Scan for the cell matching the given text and deliver its (x, y) coordinate at center. 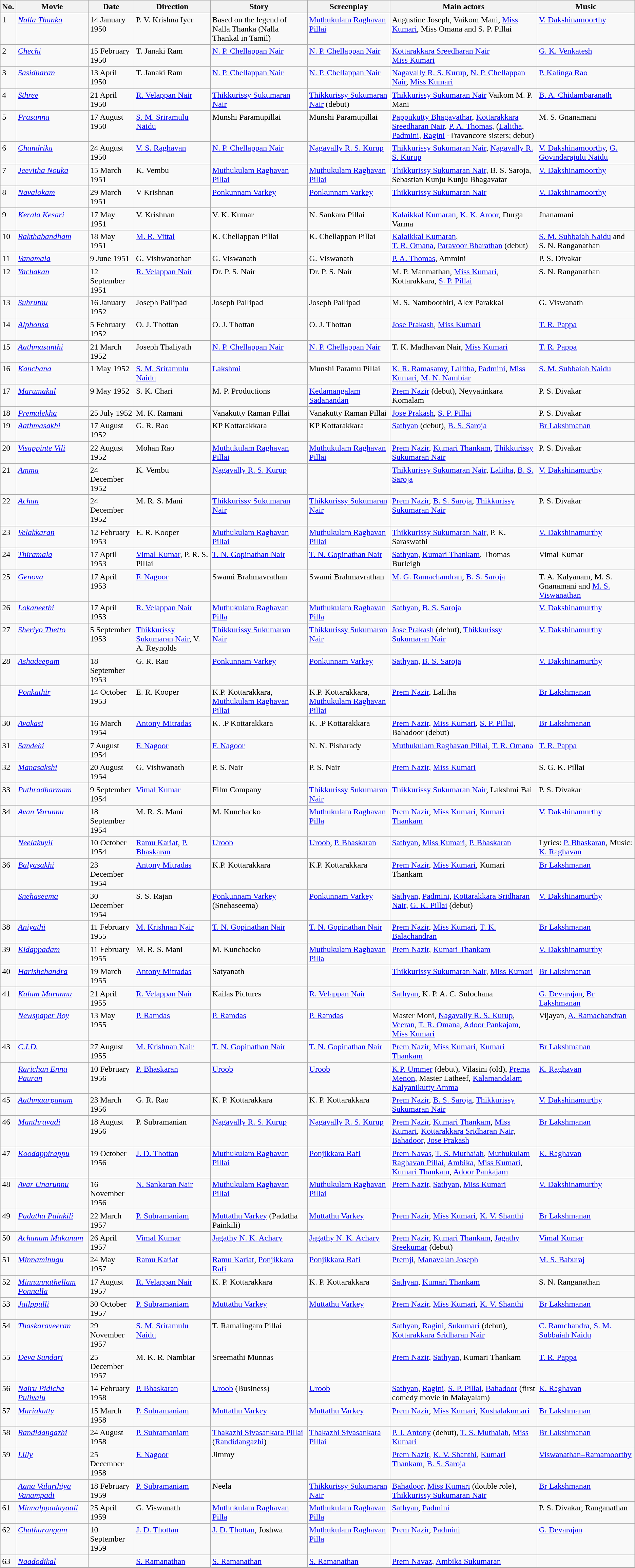
23 (8, 537)
63 (8, 1561)
Lilly (52, 1464)
Prem Nazir, Miss Kumari (463, 772)
M. G. Ramachandran, B. S. Saroja (463, 585)
15 (8, 351)
Ashadeepam (52, 670)
Velakkaran (52, 537)
6 (8, 153)
26 (8, 612)
22 March 1957 (111, 1220)
56 (8, 1393)
16 January 1952 (111, 307)
C. Ramchandra, S. M. Subbaiah Naidu (586, 1335)
Sathyan, K. P. A. C. Sulochana (463, 998)
Sathyan (debut), B. S. Saroja (463, 431)
B. A. Chidambaranath (586, 100)
7 August 1954 (111, 750)
22 (8, 510)
M. P. Manmathan, Miss Kumari, Kottarakkara, S. P. Pillai (463, 281)
Ramu Kariat (172, 1265)
16 (8, 374)
Sheriyo Thetto (52, 639)
Avakasi (52, 728)
16 November 1956 (111, 1194)
Thikkurissy Sukumaran Nair Vaikom M. P. Mani (463, 100)
Prem Nazir, Sathyan, Kumari Thankam (463, 1366)
Jose Prakash, S. P. Pillai (463, 413)
N. N. Pisharady (349, 750)
23 March 1956 (111, 1105)
V. S. Raghavan (172, 153)
Sthree (52, 100)
S. M. Subbaiah Naidu (586, 374)
9 (8, 219)
14 (8, 330)
G. Devarajan (586, 1539)
Minnalppadayaali (52, 1513)
P. Kalinga Rao (586, 77)
Sreemathi Munnas (259, 1366)
C.I.D. (52, 1051)
Manasakshi (52, 772)
Prem Nazir, Lalitha (463, 701)
Balyasakhi (52, 874)
Achan (52, 510)
31 (8, 750)
Thikkurissy Sukumaran Nair, V. A. Reynolds (172, 639)
Sasidharan (52, 77)
Thikkurissy Sukumaran Nair, P. K. Saraswathi (463, 537)
Kalaikkal Kumaran,T. R. Omana, Paravoor Bharathan (debut) (463, 241)
Aathmaarpanam (52, 1105)
57 (8, 1415)
Aniyathi (52, 932)
Nairu Pidicha Pulivalu (52, 1393)
14 February 1958 (111, 1393)
Kottarakkara Sreedharan NairMiss Kumari (463, 56)
Prem Nazir, Miss Kumari, S. P. Pillai, Bahadoor (debut) (463, 728)
49 (8, 1220)
Jeevitha Nouka (52, 175)
47 (8, 1163)
Thikkurissy Sukumaran Nair, Miss Kumari (463, 976)
P. Subramanian (172, 1131)
G. Vishwanathan (172, 258)
17 August 1950 (111, 126)
28 (8, 670)
5 September 1953 (111, 639)
Film Company (259, 794)
Satyanath (259, 976)
10 September 1959 (111, 1539)
14 January 1950 (111, 29)
55 (8, 1366)
Minnunnathellam Ponnalla (52, 1286)
Puthradharmam (52, 794)
No. (8, 7)
10 October 1954 (111, 848)
Thikkurissy Sukumaran Nair (debut) (349, 100)
Achanum Makanum (52, 1242)
T. A. Kalyanam, M. S. Gnanamani and M. S. Viswanathan (586, 585)
34 (8, 821)
Deva Sundari (52, 1366)
S. G. K. Pillai (586, 772)
25 July 1952 (111, 413)
Snehaseema (52, 905)
36 (8, 874)
Alphonsa (52, 330)
Jimmy (259, 1464)
Uroob, P. Bhaskaran (349, 848)
41 (8, 998)
V. Dakshinamoorthy, G. Govindarajulu Naidu (586, 153)
21 April 1950 (111, 100)
Sathyan, Padmini (463, 1513)
Prem Navaz, Ambika Sukumaran (463, 1561)
33 (8, 794)
38 (8, 932)
9 June 1951 (111, 258)
Kalaikkal Kumaran, K. K. Aroor, Durga Varma (463, 219)
15 March 1958 (111, 1415)
K.P. Ummer (debut), Vilasini (old), Prema Menon, Master Latheef, Kalamandalam Kalyanikutty Amma (463, 1078)
Thiramala (52, 559)
Prem Nazir, Kumari Thankam, Miss Kumari, Kottarakkara Sridharan Nair, Bahadoor, Jose Prakash (463, 1131)
G. K. Venkatesh (586, 56)
32 (8, 772)
Prem Nazir, Kumari Thankam, Jagathy Sreekumar (debut) (463, 1242)
Thakazhi Sivasankara Pillai (Randidangazhi) (259, 1437)
Nagavally R. S. Kurup, N. P. Chellappan Nair, Miss Kumari (463, 77)
20 (8, 452)
12 September 1951 (111, 281)
Genova (52, 585)
54 (8, 1335)
39 (8, 954)
29 November 1957 (111, 1335)
59 (8, 1464)
Sathyan, Padmini, Kottarakkara Sridharan Nair, G. K. Pillai (debut) (463, 905)
Amma (52, 479)
Aathmasakhi (52, 431)
M. R. Vittal (172, 241)
13 May 1955 (111, 1025)
Padatha Painkili (52, 1220)
Kalam Marunnu (52, 998)
Prem Nazir, Miss Kumari, Kushalakumari (463, 1415)
Marumakal (52, 395)
Augustine Joseph, Vaikom Mani, Miss Kumari, Miss Omana and S. P. Pillai (463, 29)
52 (8, 1286)
J. D. Thottan, Joshwa (259, 1539)
Story (259, 7)
Chathurangam (52, 1539)
25 April 1959 (111, 1513)
Viswanathan–Ramamoorthy (586, 1464)
9 September 1954 (111, 794)
3 (8, 77)
62 (8, 1539)
18 September 1954 (111, 821)
23 December 1954 (111, 874)
Nalla Thanka (52, 29)
N. Sankaran Nair (172, 1194)
Jnanamani (586, 219)
17 August 1957 (111, 1286)
Prem Nazir, K. V. Shanthi, Kumari Thankam, B. S. Saroja (463, 1464)
M. S. Baburaj (586, 1265)
13 (8, 307)
Minnaminugu (52, 1265)
Lokaneethi (52, 612)
1 May 1952 (111, 374)
9 May 1952 (111, 395)
61 (8, 1513)
Mohan Rao (172, 452)
Thikkurissy Sukumaran Nair, B. S. Saroja, Sebastian Kunju Kunju Bhagavatar (463, 175)
17 May 1951 (111, 219)
Aathmasanthi (52, 351)
Ramu Kariat, P. Bhaskaran (172, 848)
13 April 1950 (111, 77)
8 (8, 197)
18 February 1959 (111, 1490)
Kanchana (52, 374)
Based on the legend of Nalla Thanka (Nalla Thankal in Tamil) (259, 29)
26 April 1957 (111, 1242)
10 February 1956 (111, 1078)
Vimal Kumar, P. R. S. Pillai (172, 559)
27 (8, 639)
24 May 1957 (111, 1265)
Neela (259, 1490)
14 October 1953 (111, 701)
Jose Prakash, Miss Kumari (463, 330)
Aana Valarthiya Vanampadi (52, 1490)
Prem Navas, T. S. Muthaiah, Muthukulam Raghavan Pillai, Ambika, Miss Kumari, Kumari Thankam, Adoor Pankajam (463, 1163)
Avar Unarunnu (52, 1194)
Jailppulli (52, 1309)
Thikkurissy Sukumaran Nair, Lalitha, B. S. Saroja (463, 479)
Sandehi (52, 750)
1 (8, 29)
30 December 1954 (111, 905)
Sathyan, Ragini, S. P. Pillai, Bahadoor (first comedy movie in Malayalam) (463, 1393)
Muttathu Varkey (Padatha Painkili) (259, 1220)
15 March 1951 (111, 175)
Yachakan (52, 281)
18 May 1951 (111, 241)
M. K. Ramani (172, 413)
16 March 1954 (111, 728)
Mariakutty (52, 1415)
Ponkathir (52, 701)
Rarichan Enna Pauran (52, 1078)
Ramu Kariat, Ponjikkara Rafi (259, 1265)
G. Devarajan, Br Lakshmanan (586, 998)
M. S. Namboothiri, Alex Parakkal (463, 307)
45 (8, 1105)
46 (8, 1131)
Chandrika (52, 153)
P. V. Krishna Iyer (172, 29)
11 (8, 258)
Uroob (Business) (259, 1393)
P. A. Thomas, Ammini (463, 258)
Sathyan, Kumari Thankam (463, 1286)
Prem Nazir, Kumari Thankam (463, 954)
53 (8, 1309)
20 August 1954 (111, 772)
12 (8, 281)
Vijayan, A. Ramachandran (586, 1025)
Suhruthu (52, 307)
48 (8, 1194)
19 March 1955 (111, 976)
Ponkunnam Varkey (Snehaseema) (259, 905)
22 August 1952 (111, 452)
21 March 1952 (111, 351)
Munshi Paramu Pillai (349, 374)
Avan Varunnu (52, 821)
P. J. Antony (debut), T. S. Muthaiah, Miss Kumari (463, 1437)
30 October 1957 (111, 1309)
15 February 1950 (111, 56)
M. P. Productions (259, 395)
21 (8, 479)
Prem Nazir, Kumari Thankam, Thikkurissy Sukumaran Nair (463, 452)
19 October 1956 (111, 1163)
Naadodikal (52, 1561)
Vanamala (52, 258)
10 (8, 241)
Randidangazhi (52, 1437)
Sathyan, Ragini, Sukumari (debut), Kottarakkara Sridharan Nair (463, 1335)
Master Moni, Nagavally R. S. Kurup, Veeran, T. R. Omana, Adoor Pankajam, Miss Kumari (463, 1025)
Koodappirappu (52, 1163)
Music (586, 7)
25 (8, 585)
Main actors (463, 7)
Thaskaraveeran (52, 1335)
T. Ramalingam Pillai (259, 1335)
Bahadoor, Miss Kumari (double role), Thikkurissy Sukumaran Nair (463, 1490)
Premalekha (52, 413)
17 August 1952 (111, 431)
19 (8, 431)
Premji, Manavalan Joseph (463, 1265)
Kidappadam (52, 954)
24 August 1958 (111, 1437)
Joseph Thaliyath (172, 351)
43 (8, 1051)
Jose Prakash (debut), Thikkurissy Sukumaran Nair (463, 639)
58 (8, 1437)
Kailas Pictures (259, 998)
Harishchandra (52, 976)
30 (8, 728)
K. R. Ramasamy, Lalitha, Padmini, Miss Kumari, M. N. Nambiar (463, 374)
Kedamangalam Sadanandan (349, 395)
24 (8, 559)
Direction (172, 7)
Thakazhi Sivasankara Pillai (349, 1437)
27 August 1955 (111, 1051)
5 (8, 126)
Screenplay (349, 7)
50 (8, 1242)
V Krishnan (172, 197)
Neelakuyil (52, 848)
Pappukutty Bhagavathar, Kottarakkara Sreedharan Nair, P. A. Thomas, (Lalitha, Padmini, Ragini -Travancore sisters; debut) (463, 126)
21 April 1955 (111, 998)
Sathyan, Miss Kumari, P. Bhaskaran (463, 848)
S. S. Rajan (172, 905)
Thikkurissy Sukumaran Nair, Lakshmi Bai (463, 794)
Navalokam (52, 197)
Newspaper Boy (52, 1025)
G. Vishwanath (172, 772)
25 December 1957 (111, 1366)
Prem Nazir, Padmini (463, 1539)
12 February 1953 (111, 537)
25 December 1958 (111, 1464)
Visappinte Vili (52, 452)
M. K. R. Nambiar (172, 1366)
M. S. Gnanamani (586, 126)
Chechi (52, 56)
29 March 1951 (111, 197)
Thikkurissy Sukumaran Nair, Nagavally R. S. Kurup (463, 153)
40 (8, 976)
4 (8, 100)
17 (8, 395)
V. K. Kumar (259, 219)
18 (8, 413)
Lakshmi (259, 374)
2 (8, 56)
Rakthabandham (52, 241)
N. Sankara Pillai (349, 219)
Prasanna (52, 126)
Lyrics: P. Bhaskaran, Music: K. Raghavan (586, 848)
T. K. Madhavan Nair, Miss Kumari (463, 351)
S. M. Subbaiah Naidu and S. N. Ranganathan (586, 241)
Kerala Kesari (52, 219)
18 September 1953 (111, 670)
51 (8, 1265)
18 August 1956 (111, 1131)
Prem Nazir (debut), Neyyatinkara Komalam (463, 395)
Prem Nazir, Sathyan, Miss Kumari (463, 1194)
Sathyan, Kumari Thankam, Thomas Burleigh (463, 559)
Prem Nazir, Miss Kumari, T. K. Balachandran (463, 932)
5 February 1952 (111, 330)
Muthukulam Raghavan Pillai, T. R. Omana (463, 750)
P. S. Divakar, Ranganathan (586, 1513)
S. K. Chari (172, 395)
Date (111, 7)
Movie (52, 7)
24 August 1950 (111, 153)
V. Krishnan (172, 219)
Manthravadi (52, 1131)
7 (8, 175)
